Find where the given text appears and provide that cell's center as [x, y] coordinate. 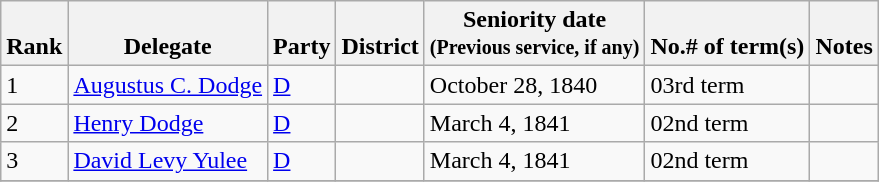
03rd term [728, 85]
Delegate [168, 34]
October 28, 1840 [534, 85]
2 [34, 123]
David Levy Yulee [168, 161]
Seniority date(Previous service, if any) [534, 34]
Party [302, 34]
Augustus C. Dodge [168, 85]
No.# of term(s) [728, 34]
3 [34, 161]
District [380, 34]
Henry Dodge [168, 123]
Notes [844, 34]
1 [34, 85]
Rank [34, 34]
